Return the [x, y] coordinate for the center point of the cell that contains the specified text.  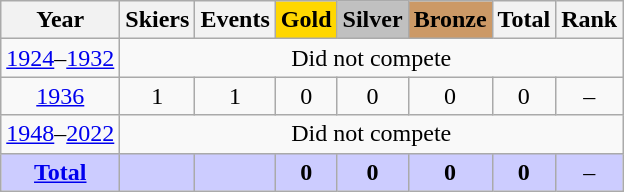
Skiers [158, 20]
Events [235, 20]
Rank [590, 20]
1948–2022 [60, 134]
Year [60, 20]
Bronze [450, 20]
1936 [60, 96]
Gold [306, 20]
1924–1932 [60, 58]
Silver [372, 20]
